Return [X, Y] of the center of cell containing provided text 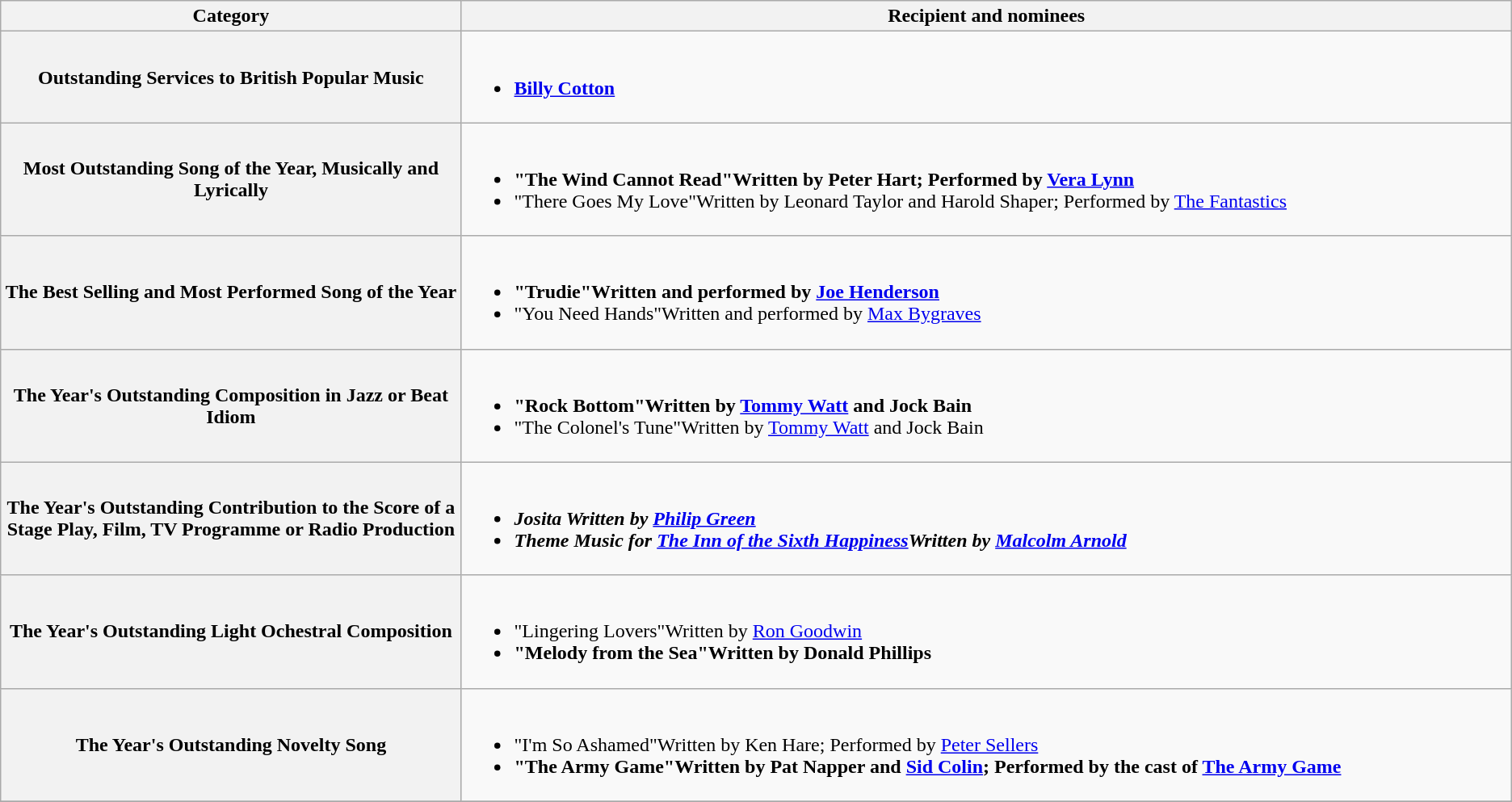
The Year's Outstanding Composition in Jazz or Beat Idiom [231, 405]
Billy Cotton [986, 78]
The Best Selling and Most Performed Song of the Year [231, 292]
Josita Written by Philip GreenTheme Music for The Inn of the Sixth HappinessWritten by Malcolm Arnold [986, 519]
Recipient and nominees [986, 16]
"Rock Bottom"Written by Tommy Watt and Jock Bain"The Colonel's Tune"Written by Tommy Watt and Jock Bain [986, 405]
"Trudie"Written and performed by Joe Henderson"You Need Hands"Written and performed by Max Bygraves [986, 292]
Outstanding Services to British Popular Music [231, 78]
The Year's Outstanding Novelty Song [231, 745]
Most Outstanding Song of the Year, Musically and Lyrically [231, 179]
The Year's Outstanding Contribution to the Score of a Stage Play, Film, TV Programme or Radio Production [231, 519]
Category [231, 16]
"Lingering Lovers"Written by Ron Goodwin"Melody from the Sea"Written by Donald Phillips [986, 632]
The Year's Outstanding Light Ochestral Composition [231, 632]
